Scan for the cell matching the given text and deliver its [X, Y] coordinate at center. 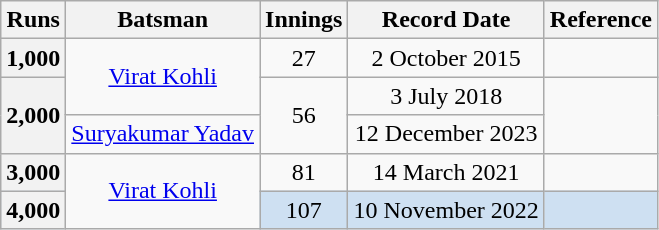
2 October 2015 [446, 58]
Runs [34, 20]
Reference [600, 20]
14 March 2021 [446, 172]
Batsman [163, 20]
2,000 [34, 115]
107 [304, 210]
4,000 [34, 210]
27 [304, 58]
Record Date [446, 20]
3 July 2018 [446, 96]
Suryakumar Yadav [163, 134]
81 [304, 172]
56 [304, 115]
Innings [304, 20]
1,000 [34, 58]
3,000 [34, 172]
10 November 2022 [446, 210]
12 December 2023 [446, 134]
